Output the [x, y] coordinate of the center of the cell containing the given text.  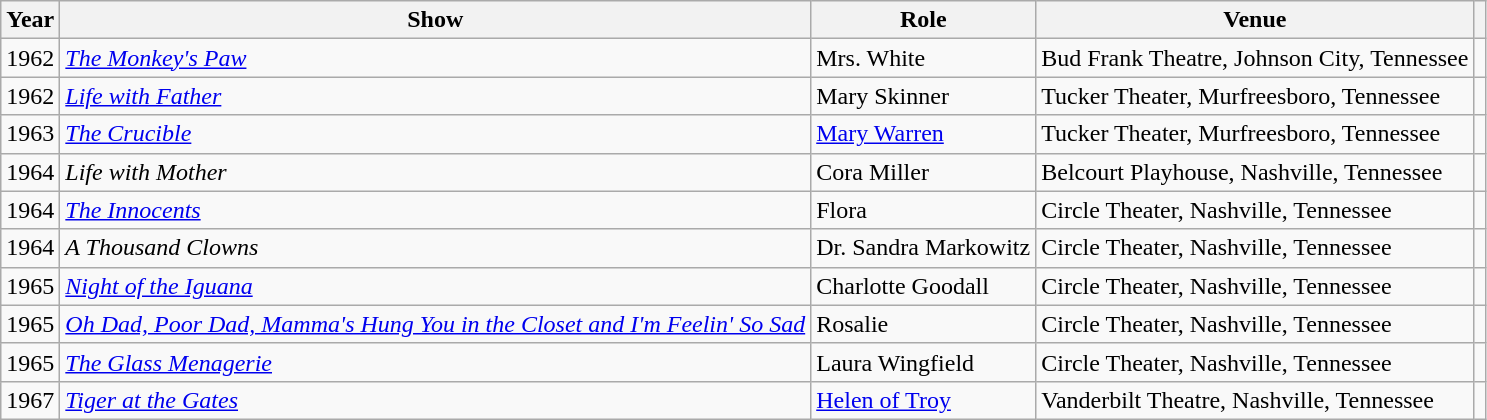
Show [436, 20]
A Thousand Clowns [436, 248]
Laura Wingfield [924, 362]
Mary Warren [924, 134]
The Innocents [436, 210]
Helen of Troy [924, 400]
Life with Mother [436, 172]
Tiger at the Gates [436, 400]
1963 [30, 134]
Bud Frank Theatre, Johnson City, Tennessee [1255, 58]
Dr. Sandra Markowitz [924, 248]
Mary Skinner [924, 96]
The Monkey's Paw [436, 58]
Oh Dad, Poor Dad, Mamma's Hung You in the Closet and I'm Feelin' So Sad [436, 324]
Charlotte Goodall [924, 286]
Night of the Iguana [436, 286]
Flora [924, 210]
The Crucible [436, 134]
Vanderbilt Theatre, Nashville, Tennessee [1255, 400]
Cora Miller [924, 172]
Role [924, 20]
The Glass Menagerie [436, 362]
Belcourt Playhouse, Nashville, Tennessee [1255, 172]
Venue [1255, 20]
1967 [30, 400]
Life with Father [436, 96]
Rosalie [924, 324]
Year [30, 20]
Mrs. White [924, 58]
